Pinpoint the cell where the given text exists, returning its [x, y] midpoint coordinate. 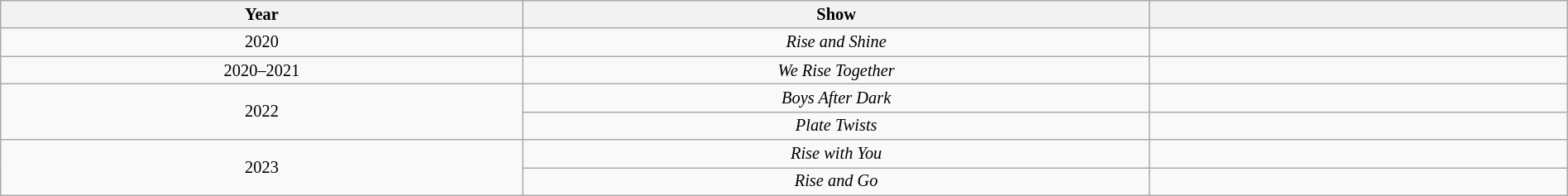
Rise with You [836, 154]
We Rise Together [836, 70]
Plate Twists [836, 126]
Boys After Dark [836, 98]
Rise and Go [836, 181]
2020–2021 [262, 70]
Show [836, 14]
Year [262, 14]
2023 [262, 167]
Rise and Shine [836, 42]
2020 [262, 42]
2022 [262, 111]
